Detect which cell encompasses the target text, then output its (x, y) center coordinate. 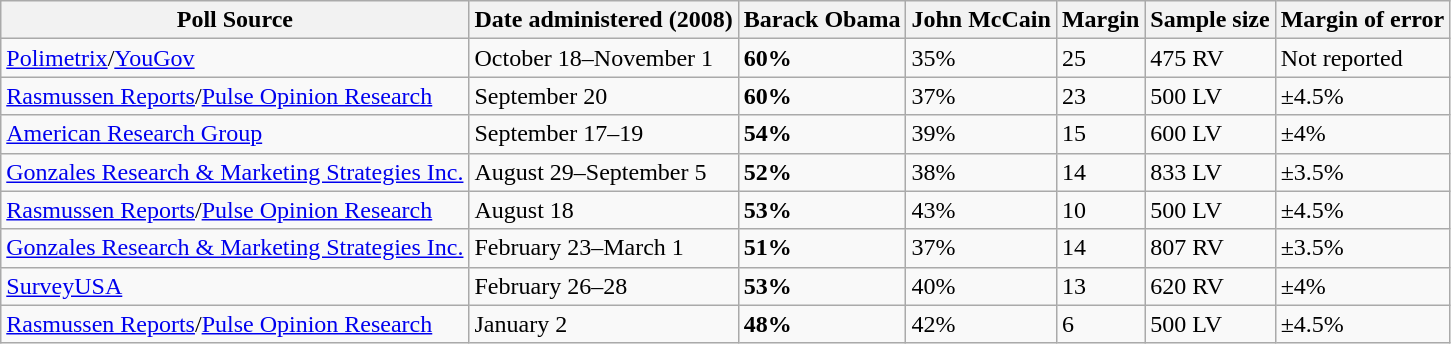
13 (1100, 286)
807 RV (1210, 248)
48% (822, 324)
51% (822, 248)
February 23–March 1 (604, 248)
52% (822, 172)
September 20 (604, 96)
15 (1100, 134)
September 17–19 (604, 134)
February 26–28 (604, 286)
35% (981, 58)
October 18–November 1 (604, 58)
54% (822, 134)
620 RV (1210, 286)
John McCain (981, 20)
42% (981, 324)
475 RV (1210, 58)
Barack Obama (822, 20)
Margin of error (1362, 20)
600 LV (1210, 134)
August 18 (604, 210)
833 LV (1210, 172)
10 (1100, 210)
Poll Source (235, 20)
SurveyUSA (235, 286)
39% (981, 134)
January 2 (604, 324)
43% (981, 210)
Margin (1100, 20)
Sample size (1210, 20)
38% (981, 172)
40% (981, 286)
August 29–September 5 (604, 172)
6 (1100, 324)
American Research Group (235, 134)
Not reported (1362, 58)
23 (1100, 96)
Date administered (2008) (604, 20)
25 (1100, 58)
Polimetrix/YouGov (235, 58)
